From the cell containing the given text, extract its center point as [x, y] coordinate. 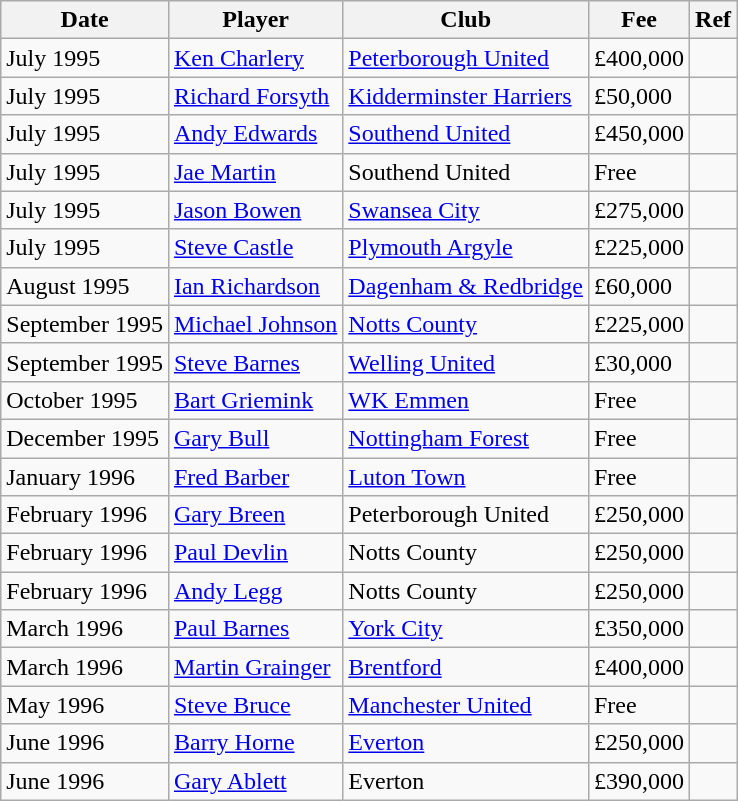
Dagenham & Redbridge [466, 286]
Martin Grainger [255, 667]
Welling United [466, 362]
£390,000 [638, 781]
Player [255, 20]
Plymouth Argyle [466, 248]
Steve Barnes [255, 362]
Fred Barber [255, 477]
Nottingham Forest [466, 438]
Swansea City [466, 210]
Ref [714, 20]
£350,000 [638, 629]
Bart Griemink [255, 400]
Gary Ablett [255, 781]
Brentford [466, 667]
Steve Castle [255, 248]
Fee [638, 20]
Barry Horne [255, 743]
Jason Bowen [255, 210]
York City [466, 629]
Luton Town [466, 477]
Club [466, 20]
Andy Legg [255, 591]
August 1995 [85, 286]
Ian Richardson [255, 286]
Richard Forsyth [255, 96]
Steve Bruce [255, 705]
October 1995 [85, 400]
Paul Devlin [255, 553]
Gary Bull [255, 438]
December 1995 [85, 438]
Gary Breen [255, 515]
£275,000 [638, 210]
Kidderminster Harriers [466, 96]
£50,000 [638, 96]
Michael Johnson [255, 324]
January 1996 [85, 477]
Paul Barnes [255, 629]
£60,000 [638, 286]
£450,000 [638, 134]
Date [85, 20]
Ken Charlery [255, 58]
May 1996 [85, 705]
Manchester United [466, 705]
Andy Edwards [255, 134]
£30,000 [638, 362]
WK Emmen [466, 400]
Jae Martin [255, 172]
